Find where the given text appears and provide that cell's center as (x, y) coordinate. 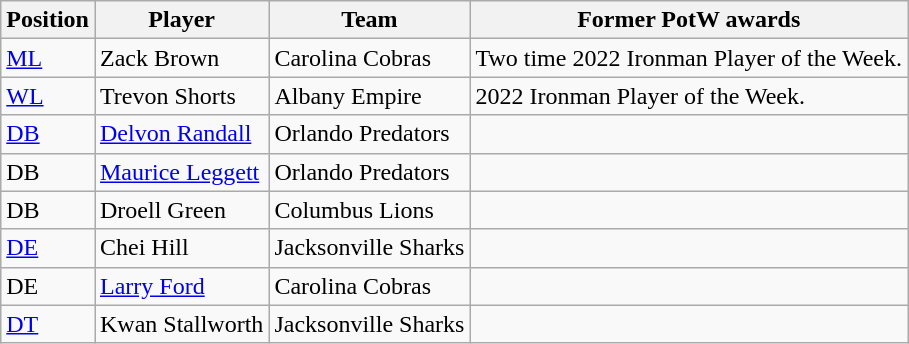
Larry Ford (181, 286)
Zack Brown (181, 58)
Player (181, 20)
Columbus Lions (370, 210)
Trevon Shorts (181, 96)
ML (48, 58)
Albany Empire (370, 96)
Kwan Stallworth (181, 324)
Delvon Randall (181, 134)
DT (48, 324)
Team (370, 20)
2022 Ironman Player of the Week. (689, 96)
Maurice Leggett (181, 172)
Position (48, 20)
Chei Hill (181, 248)
WL (48, 96)
Two time 2022 Ironman Player of the Week. (689, 58)
Droell Green (181, 210)
Former PotW awards (689, 20)
